Extract the [X, Y] coordinate from the center of the cell holding the provided text.  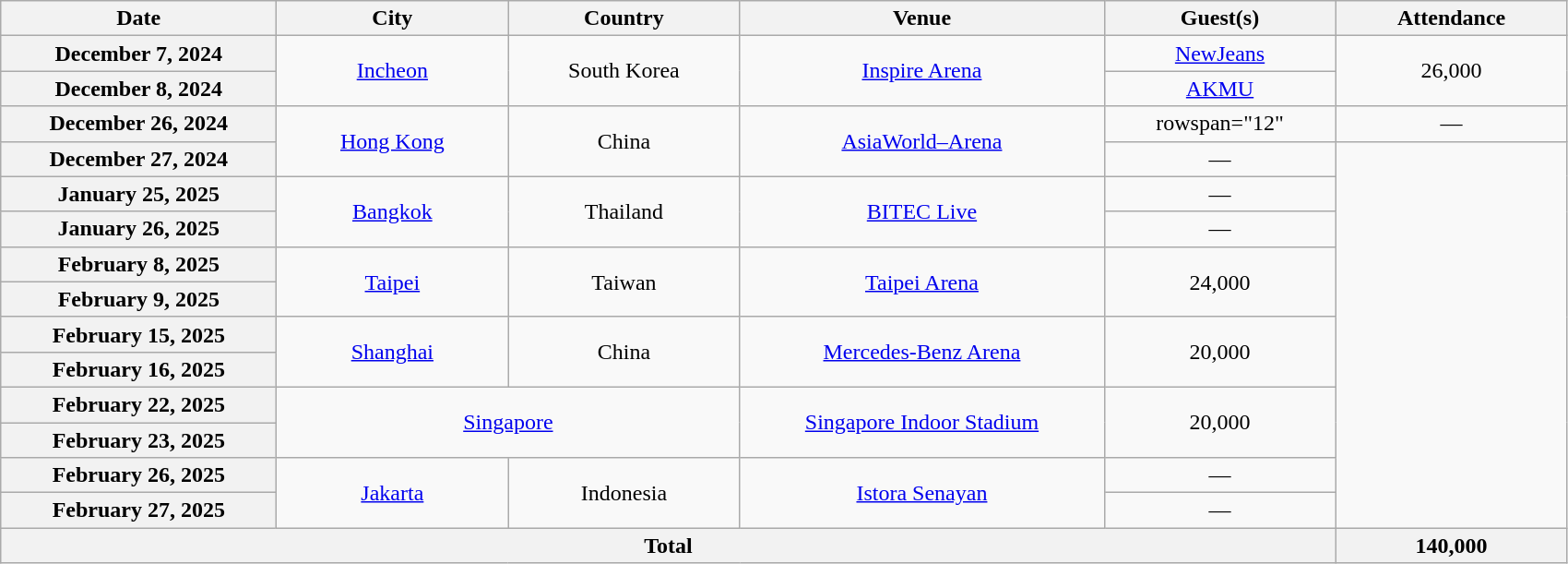
Taipei Arena [922, 282]
Guest(s) [1219, 18]
February 26, 2025 [138, 475]
Jakarta [393, 493]
Taipei [393, 282]
Indonesia [624, 493]
rowspan="12" [1219, 124]
January 26, 2025 [138, 229]
February 8, 2025 [138, 264]
February 15, 2025 [138, 334]
26,000 [1452, 71]
Singapore [508, 422]
Taiwan [624, 282]
Country [624, 18]
December 26, 2024 [138, 124]
South Korea [624, 71]
February 22, 2025 [138, 404]
AsiaWorld–Arena [922, 141]
140,000 [1452, 546]
Shanghai [393, 352]
Attendance [1452, 18]
BITEC Live [922, 211]
December 7, 2024 [138, 54]
Hong Kong [393, 141]
December 8, 2024 [138, 89]
February 27, 2025 [138, 510]
Mercedes-Benz Arena [922, 352]
Venue [922, 18]
Singapore Indoor Stadium [922, 422]
December 27, 2024 [138, 159]
February 9, 2025 [138, 299]
February 16, 2025 [138, 369]
City [393, 18]
Inspire Arena [922, 71]
NewJeans [1219, 54]
January 25, 2025 [138, 194]
AKMU [1219, 89]
Bangkok [393, 211]
Total [668, 546]
Date [138, 18]
February 23, 2025 [138, 440]
24,000 [1219, 282]
Incheon [393, 71]
Istora Senayan [922, 493]
Thailand [624, 211]
